Scan for the cell matching the given text and deliver its [X, Y] coordinate at center. 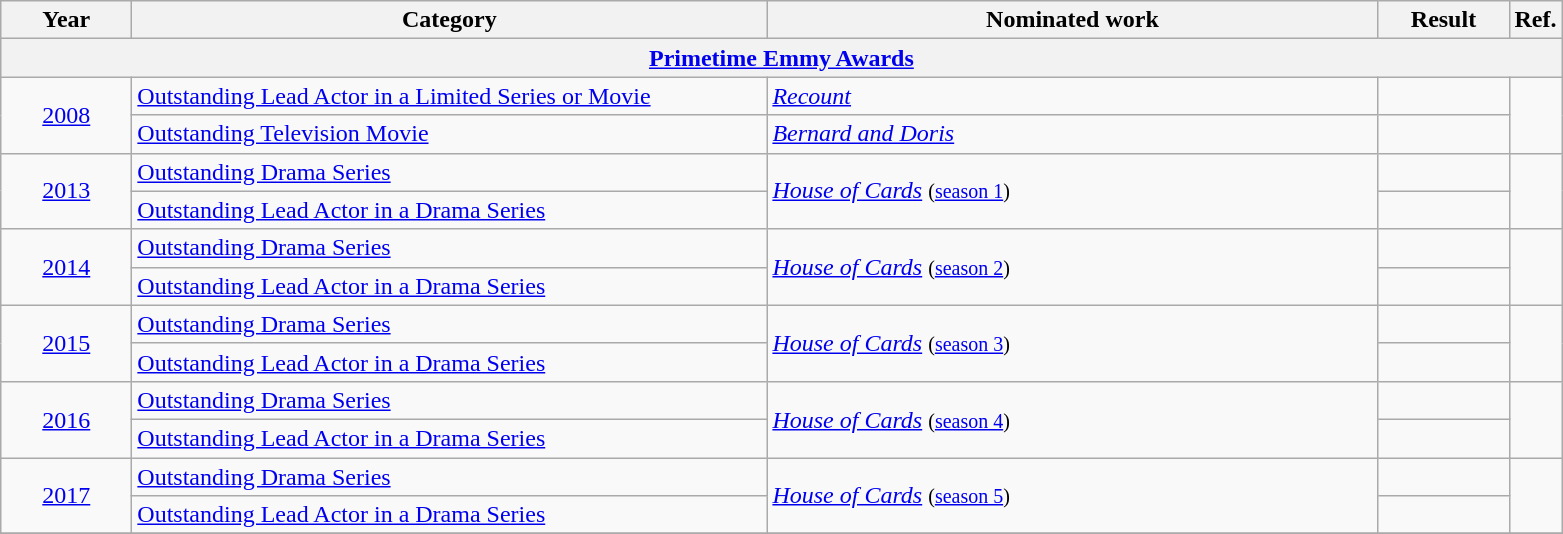
Result [1444, 20]
2013 [66, 191]
Category [450, 20]
2017 [66, 496]
Outstanding Lead Actor in a Limited Series or Movie [450, 96]
2014 [66, 267]
2016 [66, 419]
House of Cards (season 5) [1072, 496]
House of Cards (season 4) [1072, 419]
Recount [1072, 96]
Year [66, 20]
House of Cards (season 1) [1072, 191]
Ref. [1536, 20]
House of Cards (season 2) [1072, 267]
Nominated work [1072, 20]
Outstanding Television Movie [450, 134]
2008 [66, 115]
Primetime Emmy Awards [782, 58]
House of Cards (season 3) [1072, 343]
Bernard and Doris [1072, 134]
2015 [66, 343]
